Locate the cell with the specified text and output its (X, Y) center coordinate. 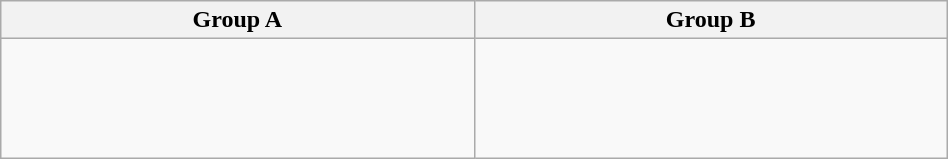
Group B (710, 20)
Group A (238, 20)
